Identify which cell holds the provided text, then report its (X, Y) central coordinate. 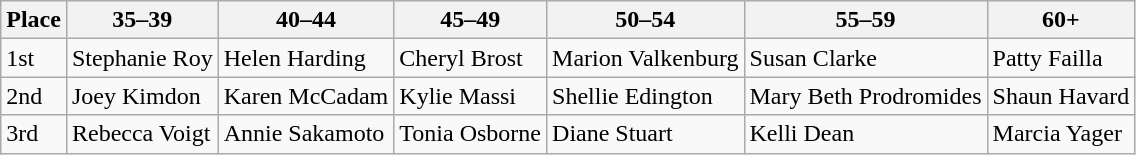
Karen McCadam (306, 96)
Susan Clarke (866, 58)
Mary Beth Prodromides (866, 96)
Annie Sakamoto (306, 134)
40–44 (306, 20)
Kylie Massi (470, 96)
35–39 (142, 20)
45–49 (470, 20)
60+ (1061, 20)
Kelli Dean (866, 134)
Patty Failla (1061, 58)
Diane Stuart (646, 134)
55–59 (866, 20)
Shaun Havard (1061, 96)
Stephanie Roy (142, 58)
Place (34, 20)
Joey Kimdon (142, 96)
50–54 (646, 20)
2nd (34, 96)
3rd (34, 134)
Marcia Yager (1061, 134)
Marion Valkenburg (646, 58)
Shellie Edington (646, 96)
Tonia Osborne (470, 134)
1st (34, 58)
Cheryl Brost (470, 58)
Rebecca Voigt (142, 134)
Helen Harding (306, 58)
